Scan for the cell matching the given text and deliver its (x, y) coordinate at center. 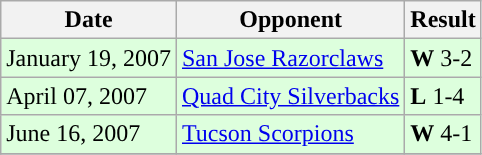
San Jose Razorclaws (290, 58)
W 3-2 (443, 58)
Opponent (290, 20)
Date (89, 20)
June 16, 2007 (89, 134)
January 19, 2007 (89, 58)
L 1-4 (443, 96)
Tucson Scorpions (290, 134)
April 07, 2007 (89, 96)
Result (443, 20)
Quad City Silverbacks (290, 96)
W 4-1 (443, 134)
